For the text-containing cell, return its midpoint in [X, Y] coordinate format. 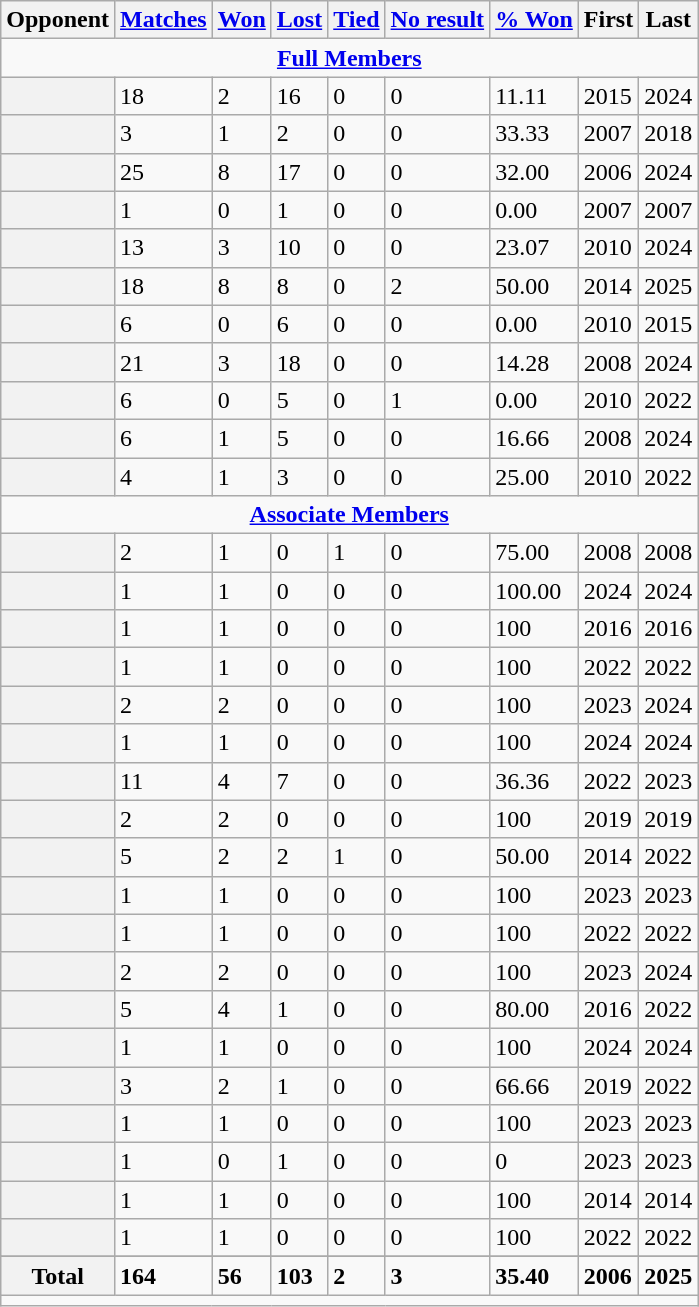
11 [164, 781]
14.28 [534, 362]
25.00 [534, 477]
7 [299, 781]
164 [164, 1276]
33.33 [534, 134]
Opponent [58, 20]
56 [242, 1276]
10 [299, 248]
103 [299, 1276]
100.00 [534, 591]
Won [242, 20]
2018 [668, 134]
36.36 [534, 781]
25 [164, 172]
Lost [299, 20]
16.66 [534, 438]
Matches [164, 20]
21 [164, 362]
Last [668, 20]
66.66 [534, 1085]
17 [299, 172]
No result [438, 20]
Associate Members [350, 515]
11.11 [534, 96]
16 [299, 96]
35.40 [534, 1276]
75.00 [534, 553]
13 [164, 248]
Tied [356, 20]
80.00 [534, 1009]
23.07 [534, 248]
First [608, 20]
% Won [534, 20]
Full Members [350, 58]
32.00 [534, 172]
Total [58, 1276]
